Find where the given text appears and provide that cell's center as [x, y] coordinate. 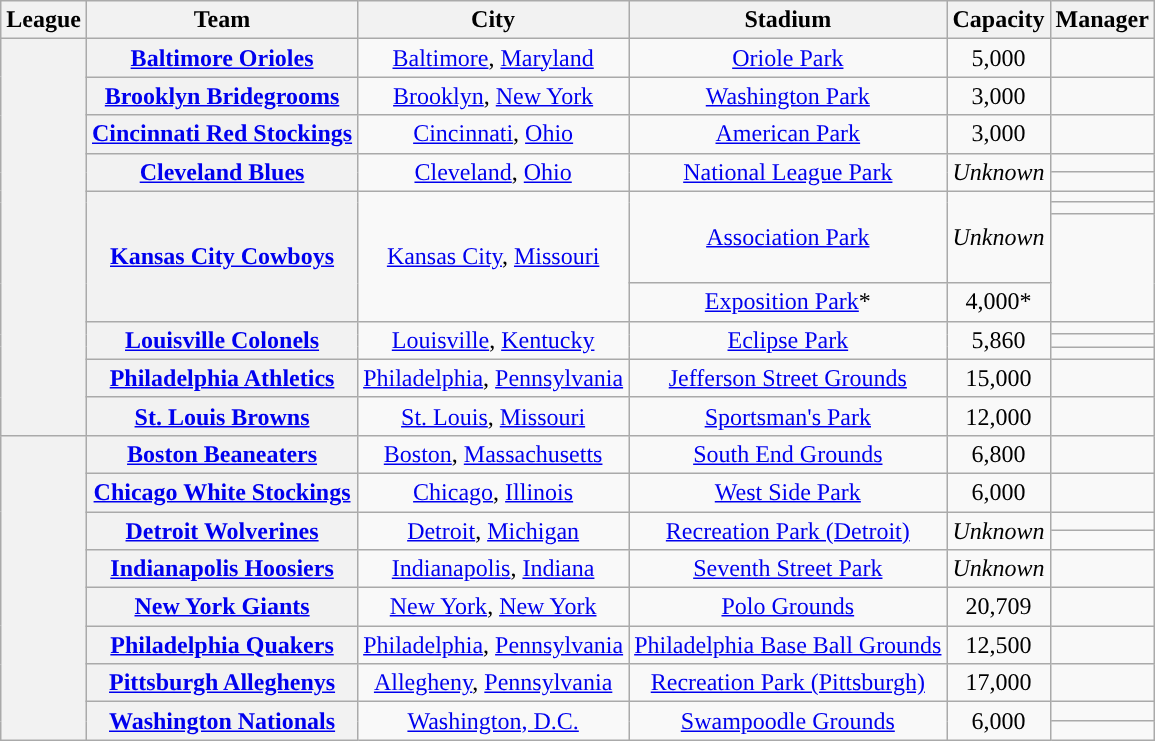
Manager [1102, 20]
Allegheny, Pennsylvania [494, 683]
Washington, D.C. [494, 721]
St. Louis, Missouri [494, 416]
South End Grounds [788, 454]
St. Louis Browns [222, 416]
Louisville Colonels [222, 340]
Chicago White Stockings [222, 492]
Baltimore Orioles [222, 58]
Philadelphia Athletics [222, 378]
Baltimore, Maryland [494, 58]
Cincinnati Red Stockings [222, 134]
Team [222, 20]
20,709 [998, 607]
Philadelphia Base Ball Grounds [788, 645]
Kansas City Cowboys [222, 256]
Detroit, Michigan [494, 531]
Brooklyn, New York [494, 96]
Kansas City, Missouri [494, 256]
Cleveland Blues [222, 172]
Exposition Park* [788, 302]
Louisville, Kentucky [494, 340]
League [44, 20]
Detroit Wolverines [222, 531]
17,000 [998, 683]
Oriole Park [788, 58]
Indianapolis Hoosiers [222, 569]
12,000 [998, 416]
Capacity [998, 20]
Polo Grounds [788, 607]
Chicago, Illinois [494, 492]
Boston Beaneaters [222, 454]
Brooklyn Bridegrooms [222, 96]
Pittsburgh Alleghenys [222, 683]
Swampoodle Grounds [788, 721]
Boston, Massachusetts [494, 454]
Association Park [788, 237]
Seventh Street Park [788, 569]
Eclipse Park [788, 340]
New York Giants [222, 607]
Recreation Park (Pittsburgh) [788, 683]
5,000 [998, 58]
15,000 [998, 378]
6,800 [998, 454]
New York, New York [494, 607]
4,000* [998, 302]
Cleveland, Ohio [494, 172]
5,860 [998, 340]
Jefferson Street Grounds [788, 378]
Recreation Park (Detroit) [788, 531]
Stadium [788, 20]
American Park [788, 134]
Indianapolis, Indiana [494, 569]
Cincinnati, Ohio [494, 134]
National League Park [788, 172]
Washington Nationals [222, 721]
Washington Park [788, 96]
City [494, 20]
Philadelphia Quakers [222, 645]
West Side Park [788, 492]
Sportsman's Park [788, 416]
12,500 [998, 645]
